For the text-containing cell, return its midpoint in (X, Y) coordinate format. 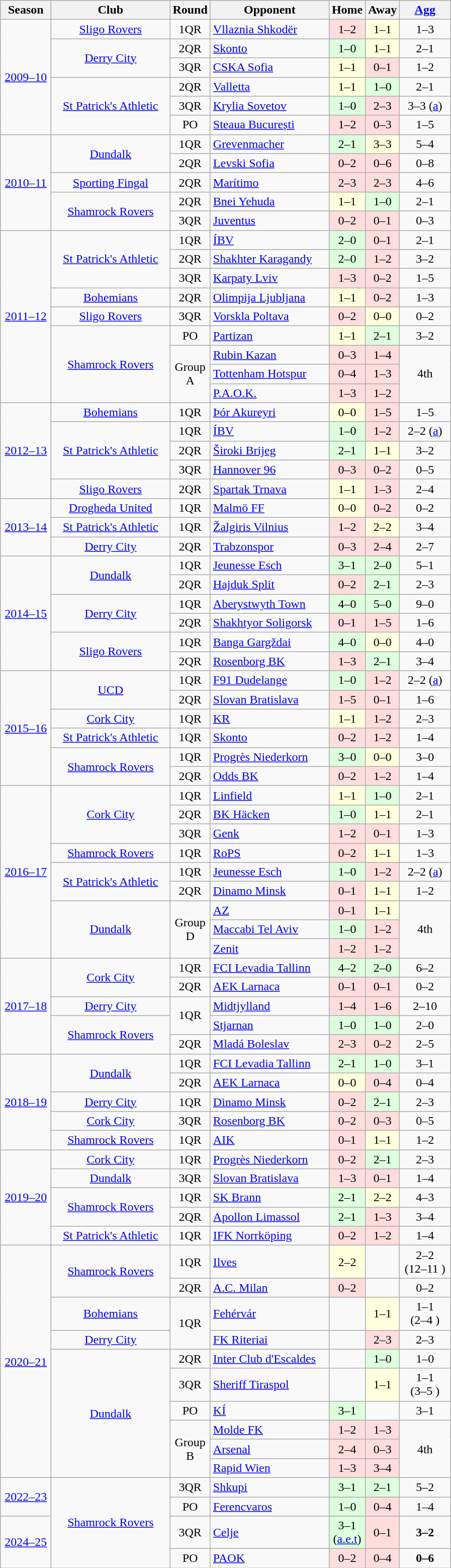
Drogheda United (111, 508)
Malmö FF (269, 508)
Club (111, 10)
RoPS (269, 853)
2014–15 (26, 613)
4–6 (425, 182)
2–7 (425, 546)
3–3 (a) (425, 106)
Apollon Limassol (269, 1217)
Ilves (269, 1262)
3–3 (383, 144)
2018–19 (26, 1102)
Celje (269, 1533)
2015–16 (26, 728)
IFK Norrköping (269, 1236)
Valletta (269, 87)
Group D (190, 929)
2010–11 (26, 182)
Partizan (269, 336)
Molde FK (269, 1430)
Trabzonspor (269, 546)
BK Häcken (269, 814)
Opponent (269, 10)
Fehérvár (269, 1313)
Žalgiris Vilnius (269, 527)
Olimpija Ljubljana (269, 297)
Linfield (269, 795)
Inter Club d'Escaldes (269, 1359)
2022–23 (26, 1497)
Mladá Boleslav (269, 1044)
2016–17 (26, 872)
Maccabi Tel Aviv (269, 929)
KR (269, 719)
2–5 (425, 1044)
Arsenal (269, 1449)
CSKA Sofia (269, 67)
2017–18 (26, 1006)
5–0 (383, 604)
Rubin Kazan (269, 355)
Tottenham Hotspur (269, 374)
3–1 (a.e.t) (347, 1533)
4–2 (347, 968)
2013–14 (26, 527)
Sporting Fingal (111, 182)
2011–12 (26, 317)
6–2 (425, 968)
Vorskla Poltava (269, 317)
Aberystwyth Town (269, 604)
2–10 (425, 1006)
Stjarnan (269, 1025)
1–1(2–4 ) (425, 1313)
2–2(12–11 ) (425, 1262)
A.C. Milan (269, 1288)
PAOK (269, 1558)
P.A.O.K. (269, 393)
Away (383, 10)
Vllaznia Shkodër (269, 29)
5–4 (425, 144)
1–1(3–5 ) (425, 1385)
9–0 (425, 604)
Banga Gargždai (269, 642)
Karpaty Lviv (269, 278)
Shakhter Karagandy (269, 259)
Midtjylland (269, 1006)
Spartak Trnava (269, 489)
2019–20 (26, 1197)
F91 Dudelange (269, 680)
Season (26, 10)
Juventus (269, 220)
FK Riteriai (269, 1340)
2009–10 (26, 77)
5–1 (425, 566)
Sheriff Tiraspol (269, 1385)
0–8 (425, 163)
Krylia Sovetov (269, 106)
UCD (111, 690)
2012–13 (26, 450)
Genk (269, 833)
Round (190, 10)
AIK (269, 1140)
Ferencvaros (269, 1506)
Steaua București (269, 125)
Hajduk Split (269, 585)
Zenit (269, 949)
AZ (269, 910)
Group B (190, 1449)
Široki Brijeg (269, 450)
Group A (190, 374)
Shkupi (269, 1487)
Agg (425, 10)
Rapid Wien (269, 1468)
Þór Akureyri (269, 412)
Shakhtyor Soligorsk (269, 623)
Levski Sofia (269, 163)
5–2 (425, 1487)
Bnei Yehuda (269, 201)
Hannover 96 (269, 469)
2024–25 (26, 1542)
SK Brann (269, 1198)
Home (347, 10)
2020–21 (26, 1362)
KÍ (269, 1410)
Marítimo (269, 182)
4–3 (425, 1198)
Odds BK (269, 776)
Grevenmacher (269, 144)
